Extract the [x, y] coordinate from the center of the cell holding the provided text.  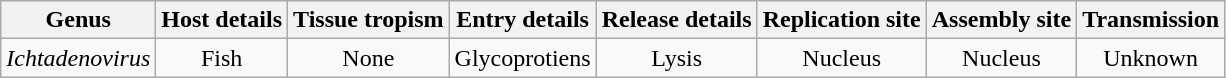
Unknown [1151, 58]
None [369, 58]
Host details [222, 20]
Ichtadenovirus [78, 58]
Glycoprotiens [522, 58]
Replication site [842, 20]
Entry details [522, 20]
Release details [676, 20]
Genus [78, 20]
Assembly site [1001, 20]
Tissue tropism [369, 20]
Fish [222, 58]
Lysis [676, 58]
Transmission [1151, 20]
